For the text-containing cell, return its midpoint in (x, y) coordinate format. 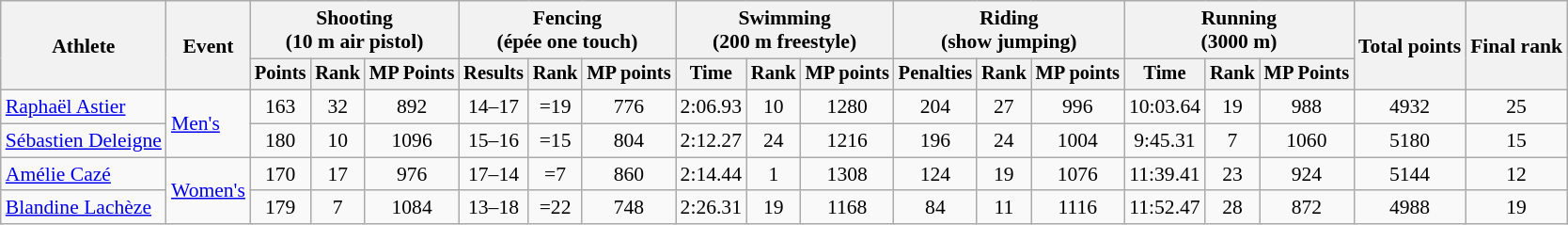
996 (1077, 107)
15–16 (494, 141)
12 (1516, 174)
124 (935, 174)
924 (1307, 174)
Sébastien Deleigne (84, 141)
2:14.44 (711, 174)
Fencing(épée one touch) (567, 30)
11:52.47 (1165, 208)
13–18 (494, 208)
204 (935, 107)
2:06.93 (711, 107)
180 (280, 141)
Final rank (1516, 45)
860 (628, 174)
4932 (1410, 107)
1116 (1077, 208)
1060 (1307, 141)
1168 (848, 208)
1076 (1077, 174)
5144 (1410, 174)
988 (1307, 107)
748 (628, 208)
Shooting(10 m air pistol) (354, 30)
Riding(show jumping) (1010, 30)
1 (774, 174)
11 (1004, 208)
892 (412, 107)
9:45.31 (1165, 141)
Blandine Lachèze (84, 208)
Women's (209, 190)
1084 (412, 208)
27 (1004, 107)
804 (628, 141)
2:26.31 (711, 208)
Running(3000 m) (1239, 30)
Amélie Cazé (84, 174)
196 (935, 141)
=7 (556, 174)
Swimming(200 m freestyle) (785, 30)
11:39.41 (1165, 174)
Athlete (84, 45)
15 (1516, 141)
84 (935, 208)
10:03.64 (1165, 107)
Raphaël Astier (84, 107)
1216 (848, 141)
32 (337, 107)
Results (494, 74)
2:12.27 (711, 141)
179 (280, 208)
170 (280, 174)
4988 (1410, 208)
776 (628, 107)
Points (280, 74)
976 (412, 174)
17–14 (494, 174)
=22 (556, 208)
1004 (1077, 141)
17 (337, 174)
5180 (1410, 141)
23 (1232, 174)
Total points (1410, 45)
28 (1232, 208)
163 (280, 107)
Men's (209, 124)
25 (1516, 107)
Penalties (935, 74)
Event (209, 45)
=15 (556, 141)
872 (1307, 208)
=19 (556, 107)
1096 (412, 141)
1308 (848, 174)
14–17 (494, 107)
1280 (848, 107)
